Locate the cell with the specified text and output its (X, Y) center coordinate. 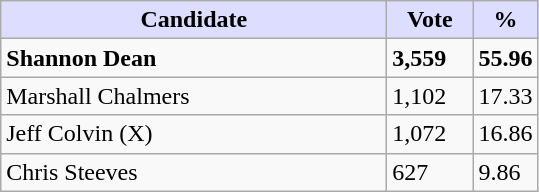
9.86 (506, 172)
Candidate (194, 20)
16.86 (506, 134)
% (506, 20)
1,102 (430, 96)
Jeff Colvin (X) (194, 134)
3,559 (430, 58)
1,072 (430, 134)
Marshall Chalmers (194, 96)
Chris Steeves (194, 172)
Shannon Dean (194, 58)
Vote (430, 20)
55.96 (506, 58)
627 (430, 172)
17.33 (506, 96)
